For the text-containing cell, return its midpoint in [x, y] coordinate format. 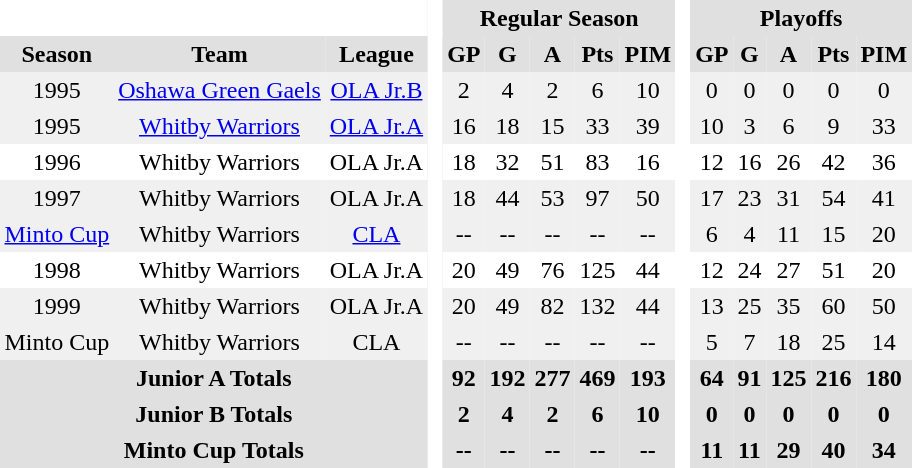
41 [884, 198]
Season [57, 54]
469 [598, 378]
1999 [57, 306]
Junior A Totals [214, 378]
League [376, 54]
Playoffs [802, 18]
193 [648, 378]
9 [834, 126]
Team [220, 54]
Minto Cup Totals [214, 450]
216 [834, 378]
3 [750, 126]
39 [648, 126]
24 [750, 270]
1998 [57, 270]
76 [552, 270]
83 [598, 162]
132 [598, 306]
31 [788, 198]
13 [712, 306]
7 [750, 342]
36 [884, 162]
40 [834, 450]
64 [712, 378]
14 [884, 342]
Junior B Totals [214, 414]
Regular Season [560, 18]
53 [552, 198]
29 [788, 450]
97 [598, 198]
Oshawa Green Gaels [220, 90]
180 [884, 378]
91 [750, 378]
27 [788, 270]
23 [750, 198]
5 [712, 342]
192 [508, 378]
17 [712, 198]
26 [788, 162]
32 [508, 162]
82 [552, 306]
42 [834, 162]
277 [552, 378]
1997 [57, 198]
54 [834, 198]
1996 [57, 162]
92 [464, 378]
34 [884, 450]
35 [788, 306]
OLA Jr.B [376, 90]
60 [834, 306]
